Search for the cell housing the specified text and yield its [x, y] center coordinate. 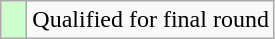
Qualified for final round [151, 20]
